Provide the [x, y] coordinate of the cell's center where the given text is located.  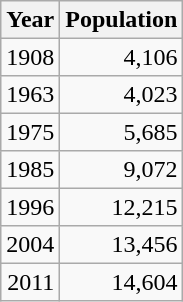
Population [122, 20]
1985 [30, 170]
12,215 [122, 206]
4,023 [122, 94]
9,072 [122, 170]
1975 [30, 132]
13,456 [122, 244]
14,604 [122, 282]
1963 [30, 94]
5,685 [122, 132]
2004 [30, 244]
1908 [30, 56]
1996 [30, 206]
2011 [30, 282]
4,106 [122, 56]
Year [30, 20]
